For the text-containing cell, return its midpoint in [X, Y] coordinate format. 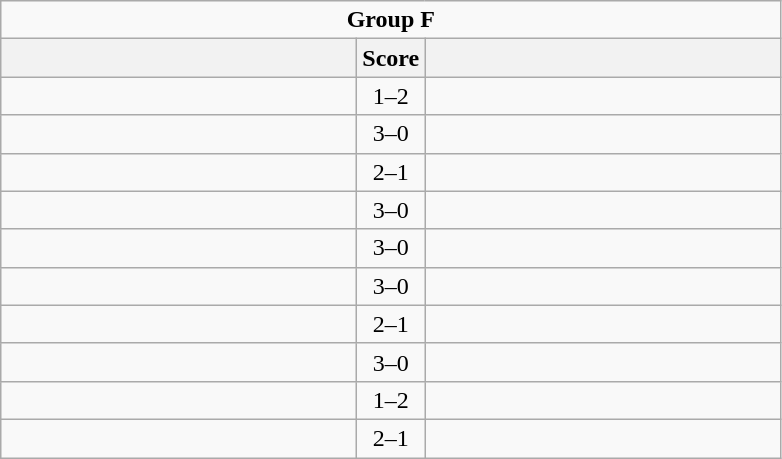
Group F [391, 20]
Score [391, 58]
